Pinpoint the cell where the given text exists, returning its [X, Y] midpoint coordinate. 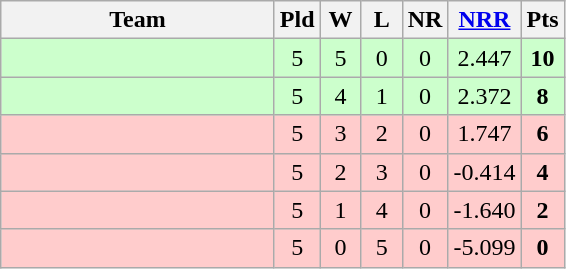
NR [425, 20]
Team [138, 20]
-0.414 [484, 172]
8 [542, 96]
NRR [484, 20]
10 [542, 58]
L [382, 20]
1.747 [484, 134]
2.447 [484, 58]
2.372 [484, 96]
-5.099 [484, 248]
Pts [542, 20]
-1.640 [484, 210]
W [340, 20]
Pld [297, 20]
6 [542, 134]
